Extract the (x, y) coordinate from the center of the cell holding the provided text.  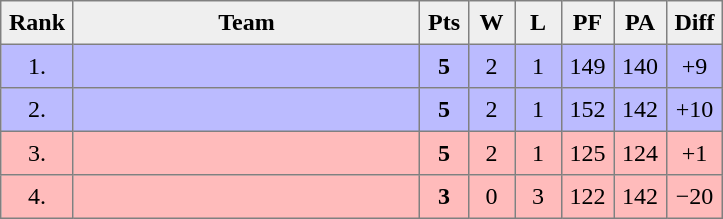
Diff (694, 23)
3. (38, 153)
L (538, 23)
Rank (38, 23)
+1 (694, 153)
152 (587, 110)
4. (38, 197)
PA (640, 23)
125 (587, 153)
PF (587, 23)
149 (587, 66)
W (491, 23)
1. (38, 66)
0 (491, 197)
+10 (694, 110)
122 (587, 197)
Pts (444, 23)
2. (38, 110)
−20 (694, 197)
+9 (694, 66)
Team (246, 23)
140 (640, 66)
124 (640, 153)
